Locate the cell with the specified text and output its (x, y) center coordinate. 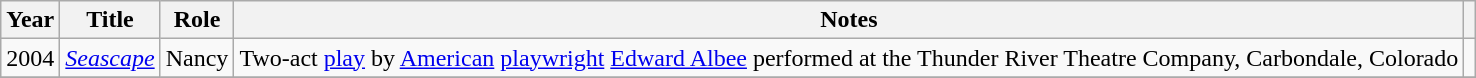
Year (30, 20)
Title (110, 20)
Role (197, 20)
2004 (30, 58)
Notes (849, 20)
Seascape (110, 58)
Two-act play by American playwright Edward Albee performed at the Thunder River Theatre Company, Carbondale, Colorado (849, 58)
Nancy (197, 58)
